Locate the cell with the specified text and output its [X, Y] center coordinate. 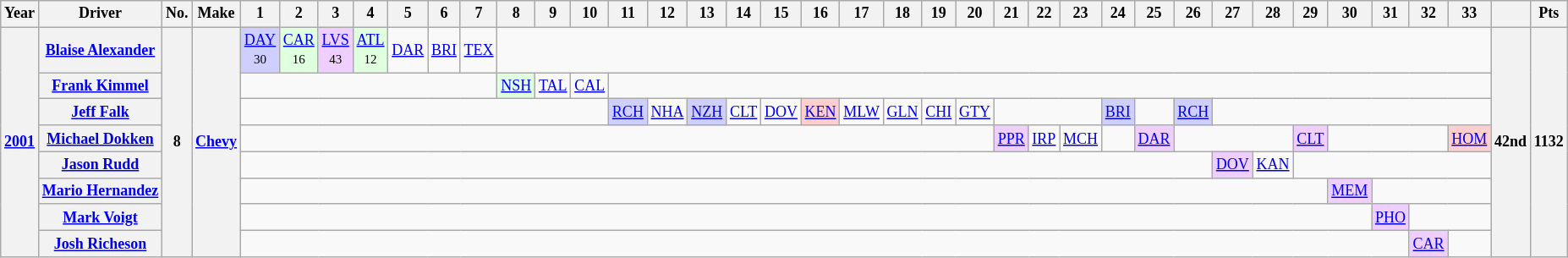
PPR [1012, 139]
5 [408, 14]
ATL12 [370, 50]
25 [1154, 14]
7 [479, 14]
20 [975, 14]
32 [1428, 14]
HOM [1470, 139]
NZH [707, 112]
LVS43 [335, 50]
NHA [667, 112]
28 [1273, 14]
3 [335, 14]
13 [707, 14]
12 [667, 14]
Driver [100, 14]
6 [445, 14]
DAY30 [260, 50]
Make [217, 14]
Mario Hernandez [100, 191]
16 [820, 14]
Blaise Alexander [100, 50]
Jason Rudd [100, 164]
Chevy [217, 142]
Michael Dokken [100, 139]
CHI [939, 112]
GTY [975, 112]
IRP [1044, 139]
Josh Richeson [100, 244]
33 [1470, 14]
PHO [1390, 217]
KAN [1273, 164]
GLN [902, 112]
2 [299, 14]
29 [1311, 14]
TEX [479, 50]
Mark Voigt [100, 217]
Jeff Falk [100, 112]
Frank Kimmel [100, 86]
MLW [861, 112]
2001 [20, 142]
No. [178, 14]
CAL [590, 86]
17 [861, 14]
27 [1233, 14]
22 [1044, 14]
10 [590, 14]
11 [628, 14]
18 [902, 14]
Year [20, 14]
4 [370, 14]
26 [1193, 14]
Pts [1549, 14]
KEN [820, 112]
CAR [1428, 244]
42nd [1510, 142]
1 [260, 14]
19 [939, 14]
TAL [553, 86]
MEM [1350, 191]
MCH [1081, 139]
24 [1118, 14]
30 [1350, 14]
1132 [1549, 142]
23 [1081, 14]
9 [553, 14]
31 [1390, 14]
14 [744, 14]
NSH [516, 86]
CAR16 [299, 50]
21 [1012, 14]
15 [781, 14]
